Provide the [x, y] coordinate of the cell's center where the given text is located.  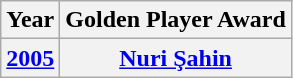
Nuri Şahin [176, 58]
Year [30, 20]
Golden Player Award [176, 20]
2005 [30, 58]
